Capture the cell that displays the provided text and extract its (x, y) central coordinate. 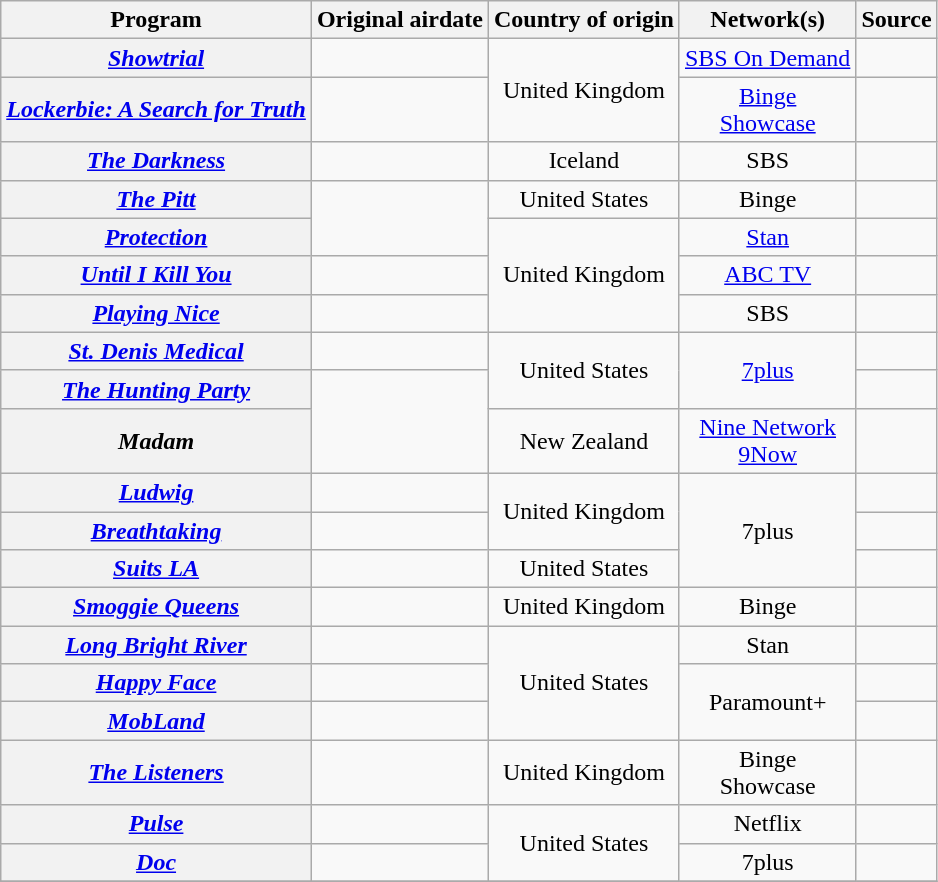
Network(s) (767, 20)
SBS On Demand (767, 58)
The Hunting Party (156, 389)
Original airdate (400, 20)
Country of origin (584, 20)
Smoggie Queens (156, 607)
Lockerbie: A Search for Truth (156, 110)
Ludwig (156, 492)
New Zealand (584, 440)
Program (156, 20)
Playing Nice (156, 313)
Showtrial (156, 58)
Source (896, 20)
Paramount+ (767, 702)
Nine Network9Now (767, 440)
MobLand (156, 721)
Doc (156, 862)
Breathtaking (156, 531)
St. Denis Medical (156, 351)
Pulse (156, 824)
Until I Kill You (156, 275)
The Pitt (156, 199)
Iceland (584, 161)
Protection (156, 237)
The Listeners (156, 772)
ABC TV (767, 275)
Happy Face (156, 683)
Netflix (767, 824)
The Darkness (156, 161)
Suits LA (156, 569)
Madam (156, 440)
Long Bright River (156, 645)
